Capture the cell that displays the provided text and extract its (X, Y) central coordinate. 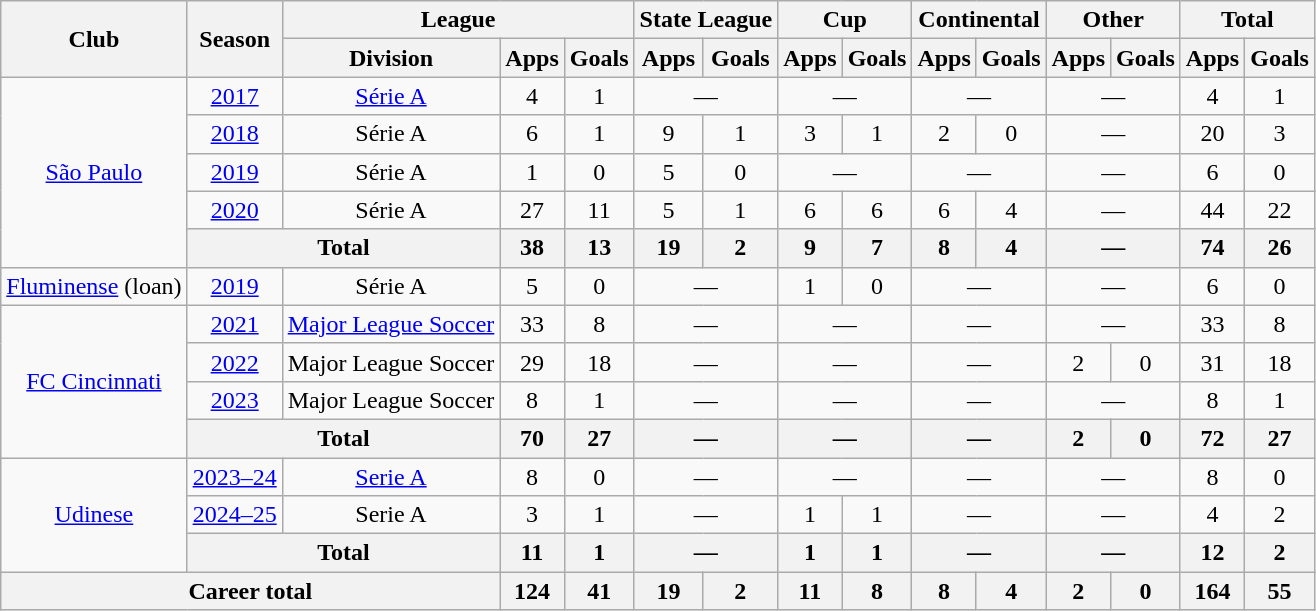
Fluminense (loan) (94, 286)
7 (877, 248)
Season (234, 39)
20 (1212, 134)
2021 (234, 324)
124 (532, 591)
Club (94, 39)
22 (1280, 210)
29 (532, 362)
12 (1212, 553)
Continental (979, 20)
31 (1212, 362)
Career total (250, 591)
Other (1113, 20)
70 (532, 438)
2022 (234, 362)
44 (1212, 210)
72 (1212, 438)
2020 (234, 210)
41 (599, 591)
2023 (234, 400)
Division (391, 58)
State League (706, 20)
74 (1212, 248)
26 (1280, 248)
São Paulo (94, 172)
13 (599, 248)
League (458, 20)
Udinese (94, 515)
Cup (845, 20)
38 (532, 248)
FC Cincinnati (94, 381)
2018 (234, 134)
2023–24 (234, 477)
2017 (234, 96)
55 (1280, 591)
2024–25 (234, 515)
164 (1212, 591)
